For the text-containing cell, return its midpoint in (X, Y) coordinate format. 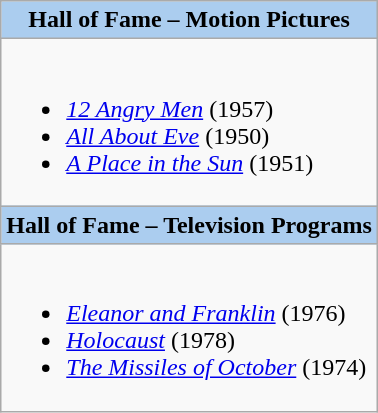
Hall of Fame – Television Programs (190, 225)
12 Angry Men (1957)All About Eve (1950)A Place in the Sun (1951) (190, 122)
Hall of Fame – Motion Pictures (190, 20)
Eleanor and Franklin (1976)Holocaust (1978)The Missiles of October (1974) (190, 328)
